Return the [X, Y] coordinate for the center point of the cell that contains the specified text.  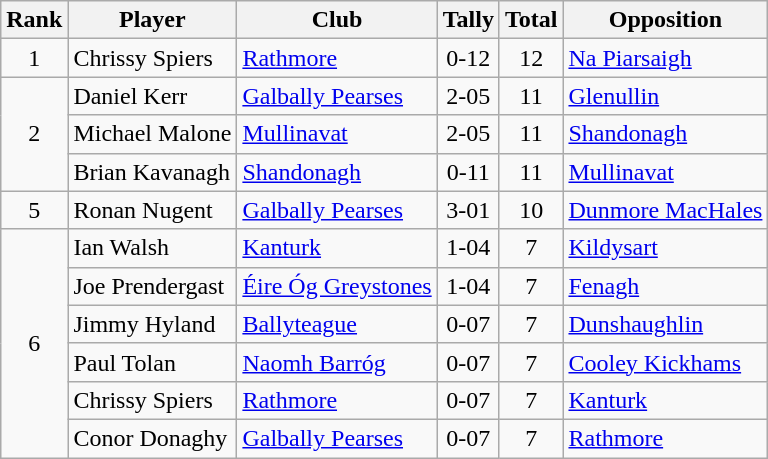
Tally [468, 20]
Conor Donaghy [152, 438]
6 [34, 343]
Cooley Kickhams [666, 362]
Fenagh [666, 286]
Dunshaughlin [666, 324]
0-12 [468, 58]
Éire Óg Greystones [337, 286]
Daniel Kerr [152, 96]
3-01 [468, 210]
Naomh Barróg [337, 362]
Paul Tolan [152, 362]
5 [34, 210]
Club [337, 20]
12 [531, 58]
Ian Walsh [152, 248]
Joe Prendergast [152, 286]
Opposition [666, 20]
10 [531, 210]
Glenullin [666, 96]
Jimmy Hyland [152, 324]
Ronan Nugent [152, 210]
Dunmore MacHales [666, 210]
0-11 [468, 172]
Kildysart [666, 248]
Ballyteague [337, 324]
Michael Malone [152, 134]
2 [34, 134]
1 [34, 58]
Brian Kavanagh [152, 172]
Na Piarsaigh [666, 58]
Total [531, 20]
Player [152, 20]
Rank [34, 20]
